Scan for the cell matching the given text and deliver its (X, Y) coordinate at center. 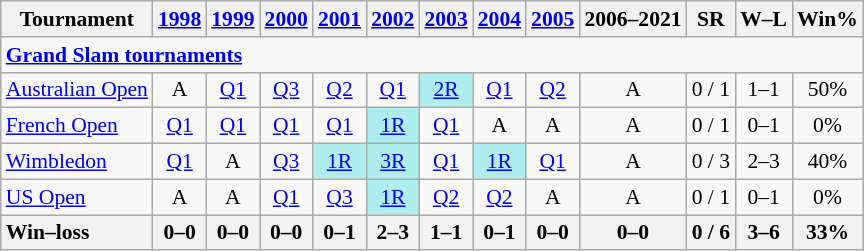
Wimbledon (77, 162)
SR (712, 19)
US Open (77, 197)
33% (828, 233)
2000 (286, 19)
Grand Slam tournaments (432, 55)
3–6 (764, 233)
Australian Open (77, 90)
50% (828, 90)
2006–2021 (632, 19)
0 / 6 (712, 233)
Tournament (77, 19)
2005 (552, 19)
2003 (446, 19)
2002 (392, 19)
Win% (828, 19)
2004 (500, 19)
W–L (764, 19)
2001 (340, 19)
2R (446, 90)
Win–loss (77, 233)
40% (828, 162)
French Open (77, 126)
1998 (180, 19)
1999 (232, 19)
3R (392, 162)
0 / 3 (712, 162)
